For the text-containing cell, return its midpoint in (X, Y) coordinate format. 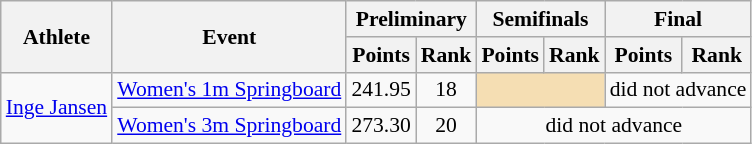
Women's 1m Springboard (229, 90)
20 (446, 126)
Athlete (56, 36)
241.95 (380, 90)
Women's 3m Springboard (229, 126)
Preliminary (411, 19)
18 (446, 90)
273.30 (380, 126)
Inge Jansen (56, 108)
Final (678, 19)
Event (229, 36)
Semifinals (540, 19)
